Return the [x, y] coordinate for the center point of the cell that contains the specified text.  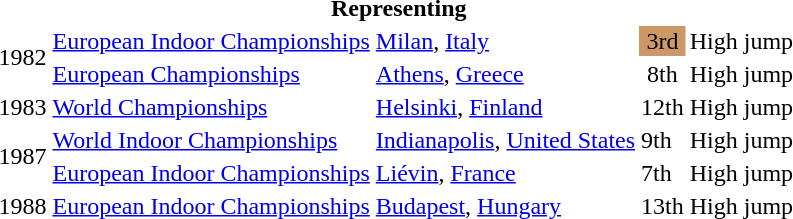
8th [663, 74]
Athens, Greece [505, 74]
12th [663, 107]
7th [663, 173]
9th [663, 140]
3rd [663, 41]
Helsinki, Finland [505, 107]
World Championships [211, 107]
Indianapolis, United States [505, 140]
Milan, Italy [505, 41]
World Indoor Championships [211, 140]
Liévin, France [505, 173]
European Championships [211, 74]
